Capture the cell that displays the provided text and extract its [X, Y] central coordinate. 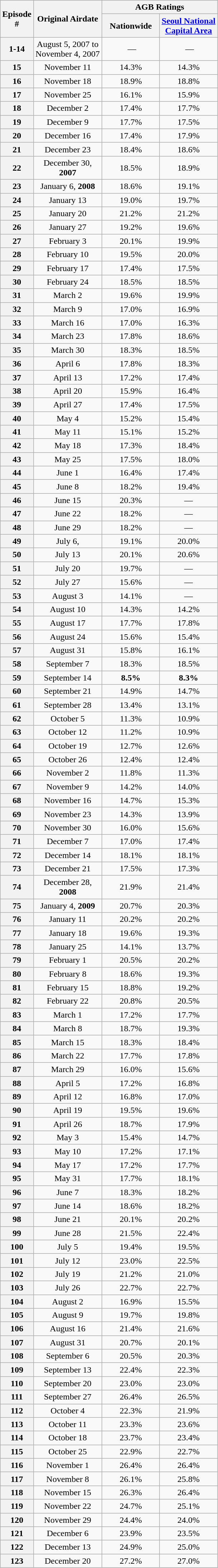
July 20 [67, 568]
111 [17, 1397]
12.7% [131, 746]
94 [17, 1165]
August 10 [67, 609]
82 [17, 1001]
February 17 [67, 268]
41 [17, 432]
105 [17, 1315]
April 12 [67, 1097]
18.0% [189, 459]
122 [17, 1547]
42 [17, 446]
28 [17, 255]
20.8% [131, 1001]
March 22 [67, 1056]
24.0% [189, 1520]
13.4% [131, 705]
109 [17, 1370]
22 [17, 168]
60 [17, 691]
November 16 [67, 800]
108 [17, 1356]
December 13 [67, 1547]
77 [17, 933]
25.8% [189, 1479]
30 [17, 282]
Episode # [17, 19]
101 [17, 1260]
17.1% [189, 1151]
September 27 [67, 1397]
November 11 [67, 67]
19.0% [131, 200]
November 29 [67, 1520]
76 [17, 919]
50 [17, 555]
51 [17, 568]
March 29 [67, 1069]
November 1 [67, 1465]
October 18 [67, 1438]
January 11 [67, 919]
February 22 [67, 1001]
118 [17, 1492]
100 [17, 1247]
May 31 [67, 1179]
December 21 [67, 869]
29 [17, 268]
June 7 [67, 1192]
December 23 [67, 149]
61 [17, 705]
116 [17, 1465]
35 [17, 350]
August 3 [67, 596]
July 27 [67, 582]
37 [17, 377]
15.5% [189, 1301]
April 27 [67, 404]
October 4 [67, 1411]
January 20 [67, 214]
AGB Ratings [160, 7]
November 15 [67, 1492]
87 [17, 1069]
26.1% [131, 1479]
July 12 [67, 1260]
25.1% [189, 1506]
April 26 [67, 1124]
February 10 [67, 255]
June 14 [67, 1206]
21.6% [189, 1329]
23.5% [189, 1534]
11.8% [131, 773]
67 [17, 787]
February 3 [67, 241]
38 [17, 391]
89 [17, 1097]
May 11 [67, 432]
September 6 [67, 1356]
63 [17, 732]
115 [17, 1451]
22.5% [189, 1260]
January 13 [67, 200]
November 18 [67, 81]
May 10 [67, 1151]
13.7% [189, 947]
21 [17, 149]
Seoul National Capital Area [189, 26]
57 [17, 650]
September 28 [67, 705]
August 9 [67, 1315]
20.6% [189, 555]
June 21 [67, 1219]
April 19 [67, 1110]
23.3% [131, 1424]
October 19 [67, 746]
46 [17, 500]
58 [17, 664]
December 6 [67, 1534]
August 16 [67, 1329]
27.2% [131, 1561]
21.5% [131, 1233]
27.0% [189, 1561]
15.8% [131, 650]
64 [17, 746]
123 [17, 1561]
11.2% [131, 732]
14.0% [189, 787]
15 [17, 67]
70 [17, 828]
July 5 [67, 1247]
24.7% [131, 1506]
February 24 [67, 282]
17 [17, 95]
July 6, [67, 541]
26.3% [131, 1492]
24 [17, 200]
71 [17, 841]
June 28 [67, 1233]
24.4% [131, 1520]
October 25 [67, 1451]
August 24 [67, 636]
23.6% [189, 1424]
March 15 [67, 1042]
16 [17, 81]
December 30, 2007 [67, 168]
92 [17, 1138]
25.0% [189, 1547]
54 [17, 609]
November 23 [67, 814]
96 [17, 1192]
Original Airdate [67, 19]
32 [17, 309]
110 [17, 1383]
90 [17, 1110]
September 13 [67, 1370]
December 2 [67, 108]
January 6, 2008 [67, 186]
73 [17, 869]
43 [17, 459]
66 [17, 773]
8.5% [131, 678]
107 [17, 1342]
October 5 [67, 719]
106 [17, 1329]
February 8 [67, 974]
88 [17, 1083]
23.4% [189, 1438]
1-14 [17, 49]
84 [17, 1028]
20 [17, 136]
May 3 [67, 1138]
34 [17, 336]
August 5, 2007 to November 4, 2007 [67, 49]
25 [17, 214]
April 13 [67, 377]
119 [17, 1506]
13.1% [189, 705]
68 [17, 800]
93 [17, 1151]
June 15 [67, 500]
49 [17, 541]
August 17 [67, 623]
31 [17, 295]
22.9% [131, 1451]
September 20 [67, 1383]
44 [17, 473]
May 4 [67, 418]
95 [17, 1179]
8.3% [189, 678]
December 7 [67, 841]
March 23 [67, 336]
July 13 [67, 555]
January 18 [67, 933]
102 [17, 1274]
December 14 [67, 855]
52 [17, 582]
February 1 [67, 960]
24.9% [131, 1547]
November 9 [67, 787]
December 28, 2008 [67, 887]
72 [17, 855]
53 [17, 596]
21.0% [189, 1274]
36 [17, 364]
March 1 [67, 1015]
12.6% [189, 746]
May 25 [67, 459]
80 [17, 974]
15.3% [189, 800]
26.5% [189, 1397]
86 [17, 1056]
121 [17, 1534]
January 4, 2009 [67, 906]
62 [17, 719]
39 [17, 404]
112 [17, 1411]
February 15 [67, 987]
103 [17, 1288]
65 [17, 759]
May 18 [67, 446]
47 [17, 514]
69 [17, 814]
November 25 [67, 95]
91 [17, 1124]
Nationwide [131, 26]
November 2 [67, 773]
March 2 [67, 295]
June 29 [67, 527]
85 [17, 1042]
23.9% [131, 1534]
July 19 [67, 1274]
45 [17, 487]
April 20 [67, 391]
December 16 [67, 136]
March 9 [67, 309]
June 8 [67, 487]
September 14 [67, 678]
56 [17, 636]
33 [17, 323]
15.1% [131, 432]
April 6 [67, 364]
79 [17, 960]
March 8 [67, 1028]
27 [17, 241]
78 [17, 947]
November 30 [67, 828]
January 27 [67, 227]
June 1 [67, 473]
117 [17, 1479]
14.9% [131, 691]
June 22 [67, 514]
October 11 [67, 1424]
October 12 [67, 732]
81 [17, 987]
19.8% [189, 1315]
74 [17, 887]
16.3% [189, 323]
75 [17, 906]
December 9 [67, 122]
104 [17, 1301]
113 [17, 1424]
December 20 [67, 1561]
48 [17, 527]
19 [17, 122]
55 [17, 623]
59 [17, 678]
September 7 [67, 664]
November 8 [67, 1479]
23.7% [131, 1438]
114 [17, 1438]
January 25 [67, 947]
83 [17, 1015]
99 [17, 1233]
August 2 [67, 1301]
November 22 [67, 1506]
98 [17, 1219]
26 [17, 227]
120 [17, 1520]
October 26 [67, 759]
18 [17, 108]
March 16 [67, 323]
13.9% [189, 814]
July 26 [67, 1288]
May 17 [67, 1165]
97 [17, 1206]
23 [17, 186]
40 [17, 418]
April 5 [67, 1083]
September 21 [67, 691]
March 30 [67, 350]
